Output the [x, y] coordinate of the center of the cell containing the given text.  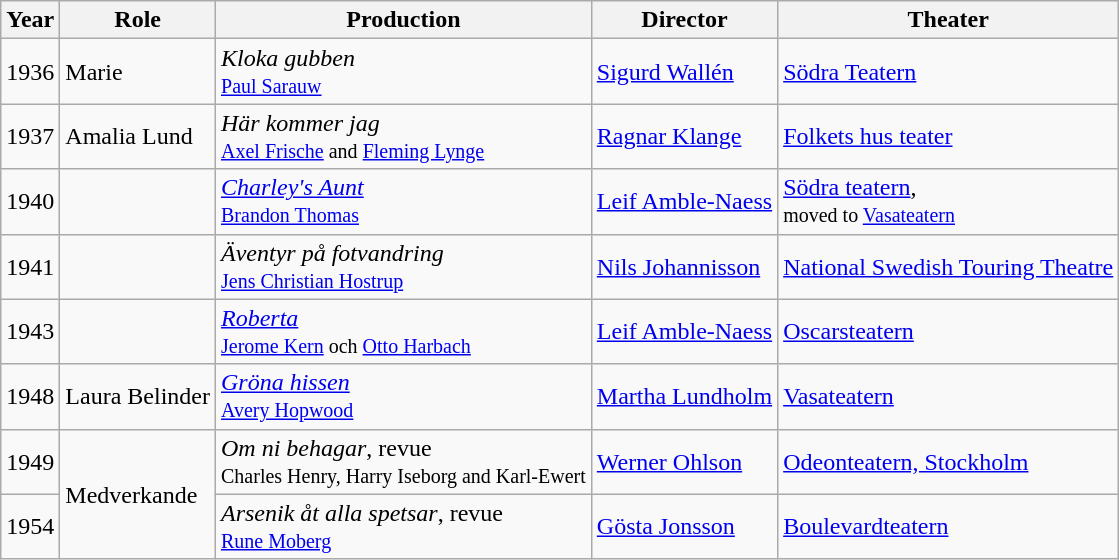
Year [30, 20]
Om ni behagar, revue Charles Henry, Harry Iseborg and Karl-Ewert [403, 462]
1940 [30, 202]
Roberta Jerome Kern och Otto Harbach [403, 332]
Amalia Lund [138, 136]
1949 [30, 462]
Sigurd Wallén [684, 72]
Theater [948, 20]
Charley's Aunt Brandon Thomas [403, 202]
Odeonteatern, Stockholm [948, 462]
Äventyr på fotvandring Jens Christian Hostrup [403, 266]
Production [403, 20]
Södra teatern, moved to Vasateatern [948, 202]
Medverkande [138, 494]
National Swedish Touring Theatre [948, 266]
1937 [30, 136]
Boulevardteatern [948, 526]
Vasateatern [948, 396]
Martha Lundholm [684, 396]
Gröna hissen Avery Hopwood [403, 396]
Director [684, 20]
Marie [138, 72]
1943 [30, 332]
Nils Johannisson [684, 266]
1948 [30, 396]
Laura Belinder [138, 396]
Södra Teatern [948, 72]
1936 [30, 72]
Här kommer jag Axel Frische and Fleming Lynge [403, 136]
1941 [30, 266]
Oscarsteatern [948, 332]
Role [138, 20]
Kloka gubben Paul Sarauw [403, 72]
Folkets hus teater [948, 136]
1954 [30, 526]
Arsenik åt alla spetsar, revue Rune Moberg [403, 526]
Ragnar Klange [684, 136]
Werner Ohlson [684, 462]
Gösta Jonsson [684, 526]
